Identify which cell holds the provided text, then report its [x, y] central coordinate. 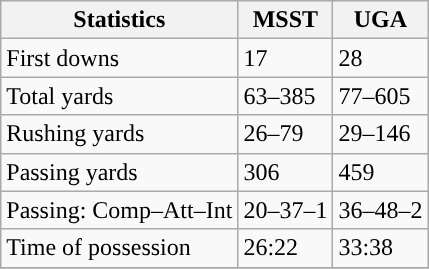
33:38 [380, 248]
17 [286, 58]
306 [286, 172]
28 [380, 58]
Statistics [120, 20]
26:22 [286, 248]
UGA [380, 20]
MSST [286, 20]
63–385 [286, 96]
77–605 [380, 96]
First downs [120, 58]
26–79 [286, 134]
459 [380, 172]
Passing yards [120, 172]
29–146 [380, 134]
36–48–2 [380, 210]
20–37–1 [286, 210]
Time of possession [120, 248]
Rushing yards [120, 134]
Total yards [120, 96]
Passing: Comp–Att–Int [120, 210]
